Provide the [x, y] coordinate of the cell's center where the given text is located.  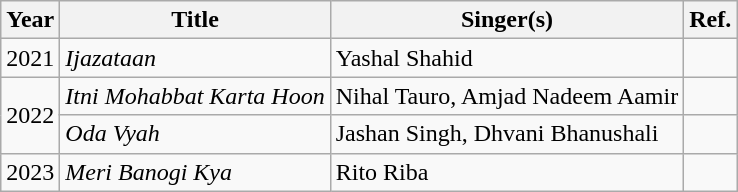
Meri Banogi Kya [195, 172]
Title [195, 20]
Ref. [710, 20]
2021 [30, 58]
Jashan Singh, Dhvani Bhanushali [507, 134]
Year [30, 20]
Rito Riba [507, 172]
2022 [30, 115]
Singer(s) [507, 20]
Oda Vyah [195, 134]
Yashal Shahid [507, 58]
Nihal Tauro, Amjad Nadeem Aamir [507, 96]
2023 [30, 172]
Itni Mohabbat Karta Hoon [195, 96]
Ijazataan [195, 58]
